Identify which cell holds the provided text, then report its [X, Y] central coordinate. 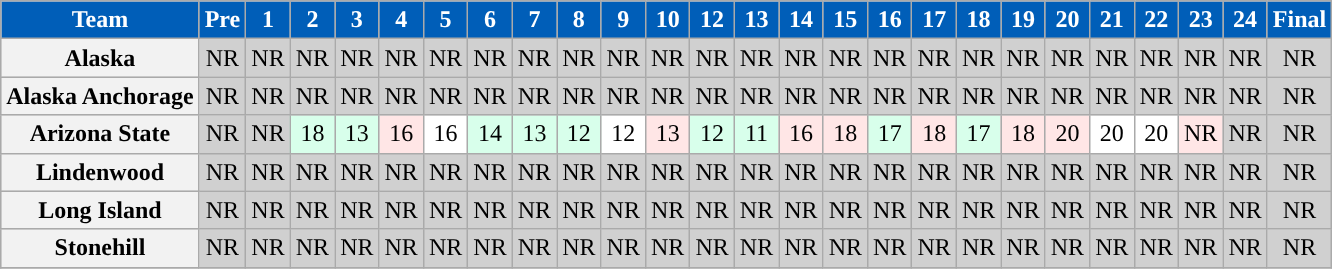
3 [357, 20]
Pre [222, 20]
Final [1299, 20]
15 [845, 20]
4 [401, 20]
6 [490, 20]
Lindenwood [100, 172]
9 [623, 20]
7 [534, 20]
1 [268, 20]
21 [1112, 20]
23 [1200, 20]
Alaska Anchorage [100, 96]
24 [1245, 20]
8 [579, 20]
Stonehill [100, 248]
Alaska [100, 58]
5 [445, 20]
11 [756, 134]
Team [100, 20]
2 [312, 20]
19 [1023, 20]
Long Island [100, 210]
10 [667, 20]
Arizona State [100, 134]
22 [1156, 20]
